Pinpoint the cell where the given text exists, returning its [X, Y] midpoint coordinate. 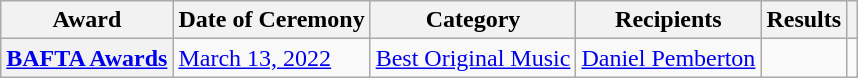
Date of Ceremony [272, 20]
BAFTA Awards [87, 58]
Recipients [668, 20]
March 13, 2022 [272, 58]
Best Original Music [473, 58]
Award [87, 20]
Results [804, 20]
Category [473, 20]
Daniel Pemberton [668, 58]
